Search for the cell housing the specified text and yield its [x, y] center coordinate. 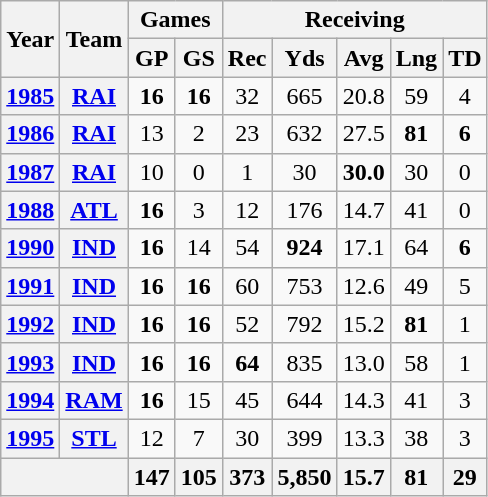
105 [198, 477]
13 [152, 134]
1986 [30, 134]
15.7 [364, 477]
7 [198, 438]
176 [304, 210]
1987 [30, 172]
49 [416, 286]
1995 [30, 438]
792 [304, 324]
2 [198, 134]
STL [94, 438]
1992 [30, 324]
924 [304, 248]
23 [247, 134]
54 [247, 248]
Rec [247, 58]
1988 [30, 210]
665 [304, 96]
30.0 [364, 172]
14.3 [364, 400]
TD [465, 58]
14.7 [364, 210]
1990 [30, 248]
1994 [30, 400]
15.2 [364, 324]
753 [304, 286]
27.5 [364, 134]
32 [247, 96]
Avg [364, 58]
GP [152, 58]
58 [416, 362]
29 [465, 477]
59 [416, 96]
147 [152, 477]
13.0 [364, 362]
373 [247, 477]
52 [247, 324]
17.1 [364, 248]
10 [152, 172]
1993 [30, 362]
399 [304, 438]
1985 [30, 96]
1991 [30, 286]
14 [198, 248]
38 [416, 438]
Yds [304, 58]
835 [304, 362]
12.6 [364, 286]
Year [30, 39]
632 [304, 134]
644 [304, 400]
5 [465, 286]
Lng [416, 58]
Team [94, 39]
RAM [94, 400]
GS [198, 58]
ATL [94, 210]
Receiving [354, 20]
20.8 [364, 96]
13.3 [364, 438]
4 [465, 96]
Games [175, 20]
15 [198, 400]
45 [247, 400]
60 [247, 286]
5,850 [304, 477]
